For the text-containing cell, return its midpoint in (x, y) coordinate format. 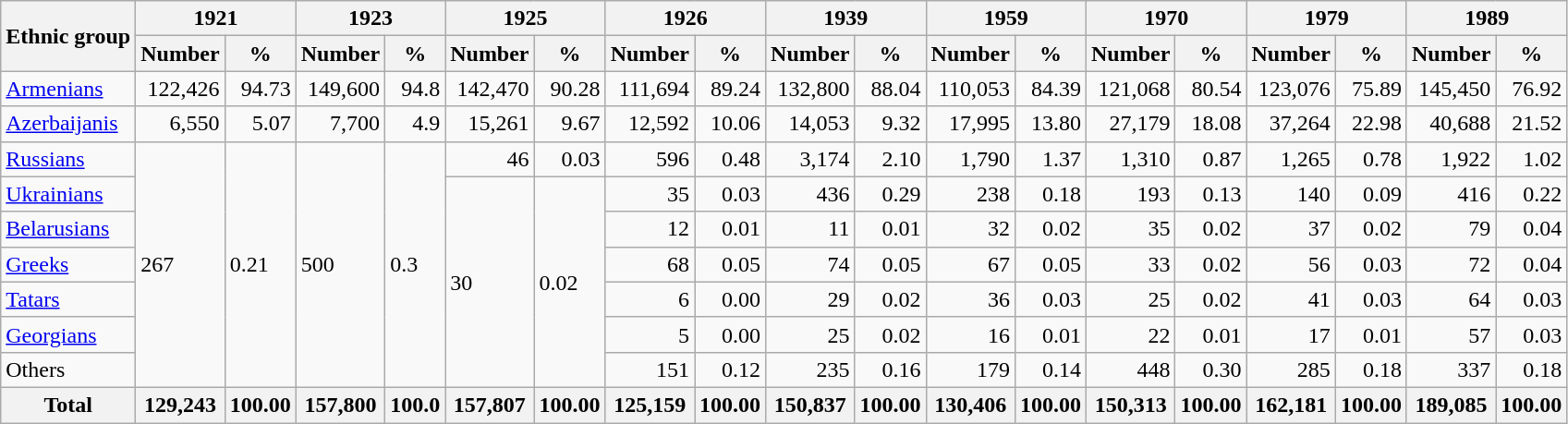
Armenians (68, 89)
140 (1291, 194)
142,470 (490, 89)
94.73 (261, 89)
0.13 (1210, 194)
Georgians (68, 334)
90.28 (569, 89)
6 (650, 299)
1921 (216, 18)
Greeks (68, 264)
1939 (846, 18)
1970 (1166, 18)
Ethnic group (68, 36)
0.09 (1371, 194)
596 (650, 159)
17 (1291, 334)
1,265 (1291, 159)
1.37 (1050, 159)
1923 (370, 18)
84.39 (1050, 89)
0.3 (416, 264)
122,426 (180, 89)
Total (68, 405)
68 (650, 264)
89.24 (730, 89)
0.22 (1532, 194)
22.98 (1371, 124)
15,261 (490, 124)
27,179 (1131, 124)
Tatars (68, 299)
76.92 (1532, 89)
189,085 (1451, 405)
448 (1131, 369)
150,837 (810, 405)
125,159 (650, 405)
0.30 (1210, 369)
162,181 (1291, 405)
1926 (686, 18)
3,174 (810, 159)
1925 (525, 18)
151 (650, 369)
1,922 (1451, 159)
0.48 (730, 159)
1,790 (970, 159)
0.16 (891, 369)
2.10 (891, 159)
41 (1291, 299)
75.89 (1371, 89)
37,264 (1291, 124)
12,592 (650, 124)
111,694 (650, 89)
157,807 (490, 405)
6,550 (180, 124)
416 (1451, 194)
30 (490, 282)
500 (340, 264)
46 (490, 159)
Others (68, 369)
9.32 (891, 124)
9.67 (569, 124)
37 (1291, 229)
36 (970, 299)
5 (650, 334)
436 (810, 194)
0.12 (730, 369)
1959 (1005, 18)
16 (970, 334)
79 (1451, 229)
267 (180, 264)
145,450 (1451, 89)
80.54 (1210, 89)
0.21 (261, 264)
100.0 (416, 405)
0.29 (891, 194)
235 (810, 369)
Belarusians (68, 229)
21.52 (1532, 124)
88.04 (891, 89)
7,700 (340, 124)
149,600 (340, 89)
67 (970, 264)
132,800 (810, 89)
129,243 (180, 405)
285 (1291, 369)
10.06 (730, 124)
157,800 (340, 405)
12 (650, 229)
72 (1451, 264)
64 (1451, 299)
57 (1451, 334)
4.9 (416, 124)
13.80 (1050, 124)
29 (810, 299)
1,310 (1131, 159)
238 (970, 194)
179 (970, 369)
123,076 (1291, 89)
1.02 (1532, 159)
Russians (68, 159)
18.08 (1210, 124)
22 (1131, 334)
Azerbaijanis (68, 124)
11 (810, 229)
Ukrainians (68, 194)
0.78 (1371, 159)
193 (1131, 194)
121,068 (1131, 89)
0.87 (1210, 159)
32 (970, 229)
14,053 (810, 124)
0.14 (1050, 369)
150,313 (1131, 405)
56 (1291, 264)
74 (810, 264)
1989 (1486, 18)
17,995 (970, 124)
1979 (1327, 18)
5.07 (261, 124)
337 (1451, 369)
110,053 (970, 89)
40,688 (1451, 124)
33 (1131, 264)
130,406 (970, 405)
94.8 (416, 89)
